Locate the cell with the specified text and output its [X, Y] center coordinate. 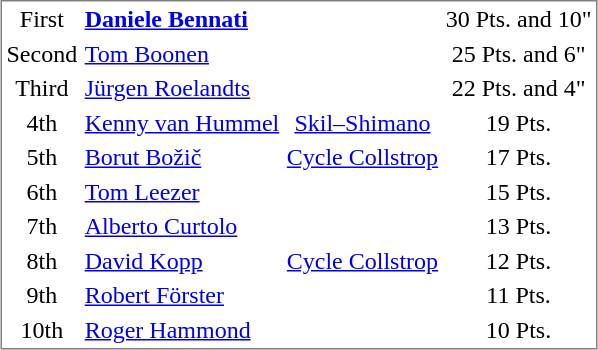
8th [42, 260]
4th [42, 122]
19 Pts. [519, 122]
12 Pts. [519, 260]
Tom Leezer [182, 192]
22 Pts. and 4" [519, 88]
17 Pts. [519, 158]
Robert Förster [182, 296]
First [42, 20]
10th [42, 330]
7th [42, 226]
Second [42, 54]
11 Pts. [519, 296]
5th [42, 158]
6th [42, 192]
Borut Božič [182, 158]
Skil–Shimano [362, 122]
15 Pts. [519, 192]
Roger Hammond [182, 330]
25 Pts. and 6" [519, 54]
Kenny van Hummel [182, 122]
David Kopp [182, 260]
13 Pts. [519, 226]
30 Pts. and 10" [519, 20]
Daniele Bennati [182, 20]
9th [42, 296]
Jürgen Roelandts [182, 88]
Third [42, 88]
Alberto Curtolo [182, 226]
Tom Boonen [182, 54]
10 Pts. [519, 330]
